Find where the given text appears and provide that cell's center as (X, Y) coordinate. 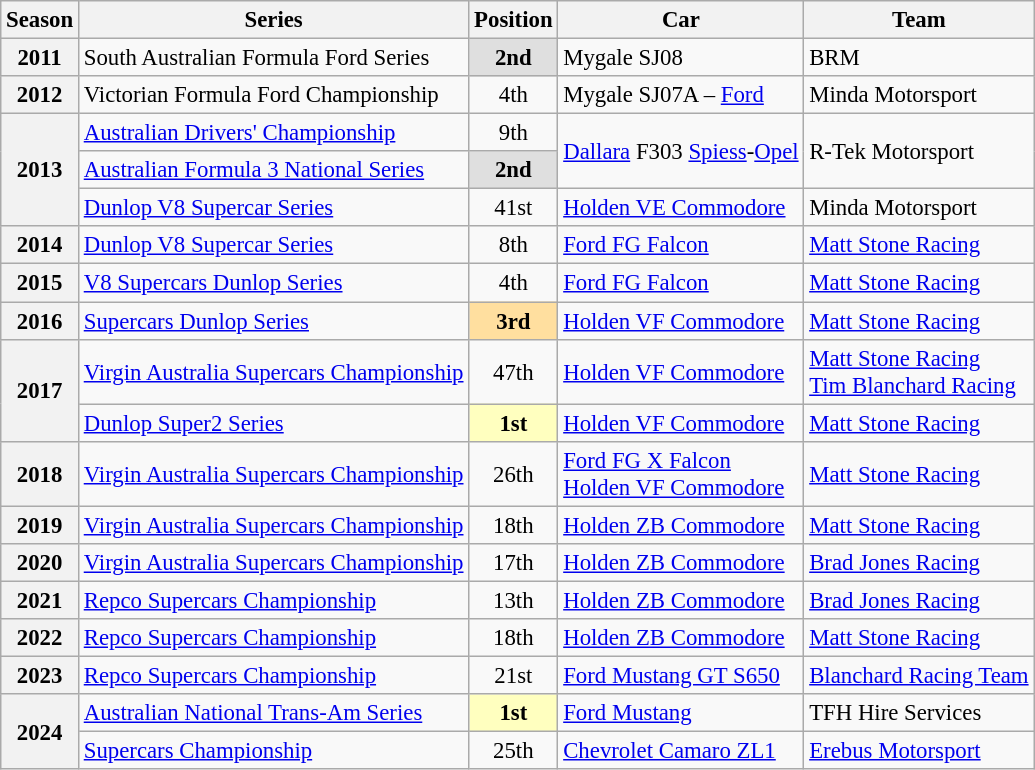
13th (514, 600)
Australian Drivers' Championship (273, 133)
Position (514, 20)
21st (514, 675)
41st (514, 208)
Australian Formula 3 National Series (273, 170)
Matt Stone RacingTim Blanchard Racing (919, 372)
Victorian Formula Ford Championship (273, 95)
Blanchard Racing Team (919, 675)
South Australian Formula Ford Series (273, 58)
2017 (40, 390)
Australian National Trans-Am Series (273, 713)
TFH Hire Services (919, 713)
R-Tek Motorsport (919, 152)
Dallara F303 Spiess-Opel (681, 152)
2024 (40, 732)
2022 (40, 638)
Mygale SJ08 (681, 58)
2016 (40, 321)
47th (514, 372)
2023 (40, 675)
2015 (40, 283)
Ford Mustang GT S650 (681, 675)
Season (40, 20)
2013 (40, 170)
25th (514, 751)
BRM (919, 58)
26th (514, 474)
V8 Supercars Dunlop Series (273, 283)
Holden VE Commodore (681, 208)
Dunlop Super2 Series (273, 423)
Mygale SJ07A – Ford (681, 95)
Supercars Championship (273, 751)
Ford Mustang (681, 713)
3rd (514, 321)
Series (273, 20)
Chevrolet Camaro ZL1 (681, 751)
2021 (40, 600)
2020 (40, 563)
2011 (40, 58)
9th (514, 133)
2014 (40, 245)
2012 (40, 95)
Ford FG X FalconHolden VF Commodore (681, 474)
8th (514, 245)
2019 (40, 525)
Team (919, 20)
Car (681, 20)
Supercars Dunlop Series (273, 321)
Erebus Motorsport (919, 751)
2018 (40, 474)
17th (514, 563)
